For the text-containing cell, return its midpoint in [X, Y] coordinate format. 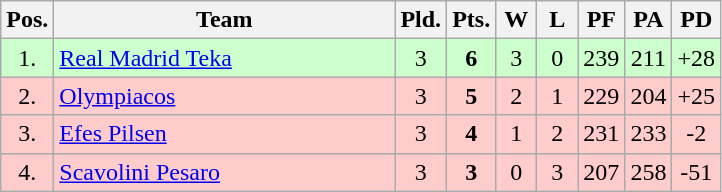
5 [472, 96]
PD [696, 20]
4. [28, 172]
Pts. [472, 20]
W [516, 20]
Efes Pilsen [224, 134]
2. [28, 96]
229 [602, 96]
Scavolini Pesaro [224, 172]
L [558, 20]
Real Madrid Teka [224, 58]
Pld. [421, 20]
3. [28, 134]
233 [648, 134]
231 [602, 134]
+28 [696, 58]
-2 [696, 134]
+25 [696, 96]
PA [648, 20]
4 [472, 134]
1. [28, 58]
6 [472, 58]
207 [602, 172]
-51 [696, 172]
258 [648, 172]
239 [602, 58]
Pos. [28, 20]
211 [648, 58]
PF [602, 20]
Olympiacos [224, 96]
Team [224, 20]
204 [648, 96]
